Scan for the cell matching the given text and deliver its [X, Y] coordinate at center. 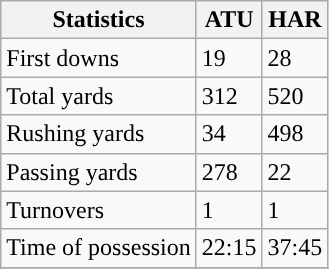
ATU [229, 20]
Time of possession [99, 248]
Turnovers [99, 210]
278 [229, 172]
Rushing yards [99, 134]
HAR [295, 20]
37:45 [295, 248]
34 [229, 134]
Total yards [99, 96]
Statistics [99, 20]
520 [295, 96]
22:15 [229, 248]
498 [295, 134]
22 [295, 172]
28 [295, 58]
First downs [99, 58]
Passing yards [99, 172]
312 [229, 96]
19 [229, 58]
